For the text-containing cell, return its midpoint in (X, Y) coordinate format. 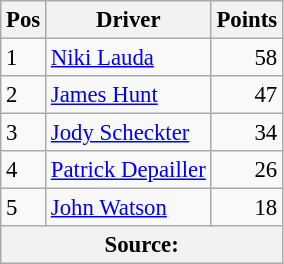
34 (246, 133)
Patrick Depailler (129, 170)
Source: (142, 245)
2 (24, 95)
Jody Scheckter (129, 133)
Points (246, 20)
18 (246, 208)
John Watson (129, 208)
James Hunt (129, 95)
Niki Lauda (129, 58)
3 (24, 133)
5 (24, 208)
26 (246, 170)
58 (246, 58)
Driver (129, 20)
1 (24, 58)
4 (24, 170)
47 (246, 95)
Pos (24, 20)
